Return (x, y) of the center of cell containing provided text 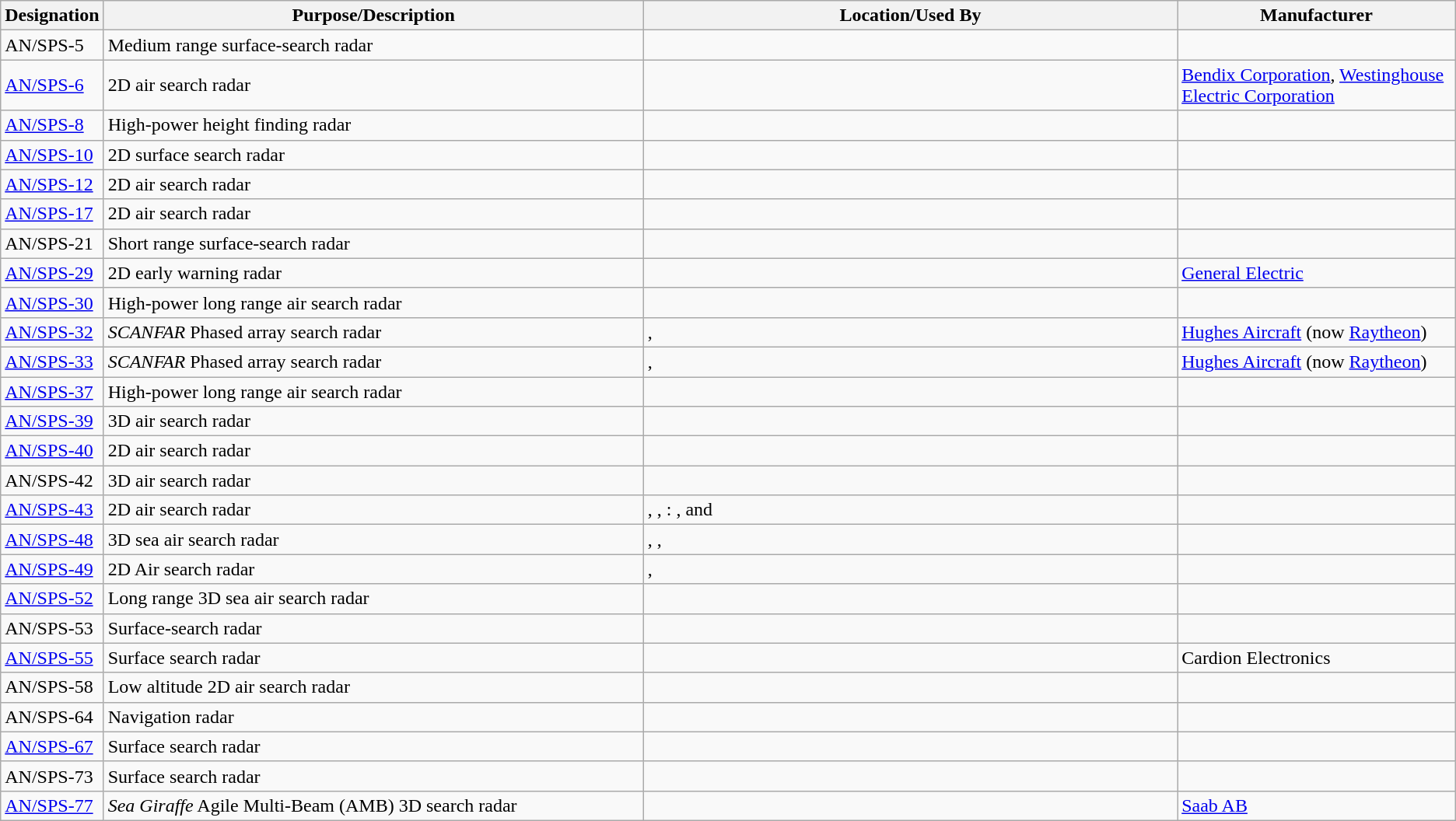
2D early warning radar (373, 273)
AN/SPS-49 (52, 569)
Manufacturer (1317, 16)
AN/SPS-29 (52, 273)
AN/SPS-77 (52, 805)
Sea Giraffe Agile Multi-Beam (AMB) 3D search radar (373, 805)
AN/SPS-40 (52, 451)
Cardion Electronics (1317, 658)
AN/SPS-37 (52, 391)
Designation (52, 16)
, , : , and (910, 510)
AN/SPS-12 (52, 184)
Short range surface-search radar (373, 243)
Navigation radar (373, 717)
3D sea air search radar (373, 540)
AN/SPS-73 (52, 776)
AN/SPS-48 (52, 540)
, , (910, 540)
AN/SPS-55 (52, 658)
AN/SPS-39 (52, 421)
Purpose/Description (373, 16)
AN/SPS-21 (52, 243)
Long range 3D sea air search radar (373, 599)
Bendix Corporation, Westinghouse Electric Corporation (1317, 86)
AN/SPS-53 (52, 628)
AN/SPS-5 (52, 45)
High-power height finding radar (373, 125)
AN/SPS-6 (52, 86)
AN/SPS-67 (52, 746)
AN/SPS-58 (52, 687)
AN/SPS-64 (52, 717)
General Electric (1317, 273)
AN/SPS-30 (52, 302)
AN/SPS-33 (52, 362)
Surface-search radar (373, 628)
AN/SPS-17 (52, 214)
AN/SPS-43 (52, 510)
Saab AB (1317, 805)
AN/SPS-8 (52, 125)
Low altitude 2D air search radar (373, 687)
2D surface search radar (373, 155)
AN/SPS-32 (52, 332)
AN/SPS-42 (52, 480)
Location/Used By (910, 16)
AN/SPS-52 (52, 599)
2D Air search radar (373, 569)
Medium range surface-search radar (373, 45)
AN/SPS-10 (52, 155)
